Search for the cell housing the specified text and yield its [X, Y] center coordinate. 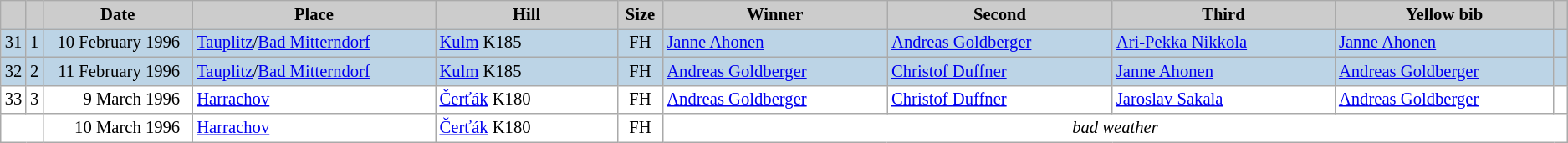
33 [13, 100]
Size [641, 14]
10 March 1996 [117, 128]
10 February 1996 [117, 43]
Yellow bib [1444, 14]
Date [117, 14]
Winner [774, 14]
32 [13, 71]
bad weather [1115, 128]
31 [13, 43]
Second [1000, 14]
11 February 1996 [117, 71]
3 [34, 100]
Jaroslav Sakala [1223, 100]
2 [34, 71]
Hill [527, 14]
Third [1223, 14]
Ari-Pekka Nikkola [1223, 43]
9 March 1996 [117, 100]
Place [314, 14]
1 [34, 43]
